Pinpoint the cell where the given text exists, returning its [x, y] midpoint coordinate. 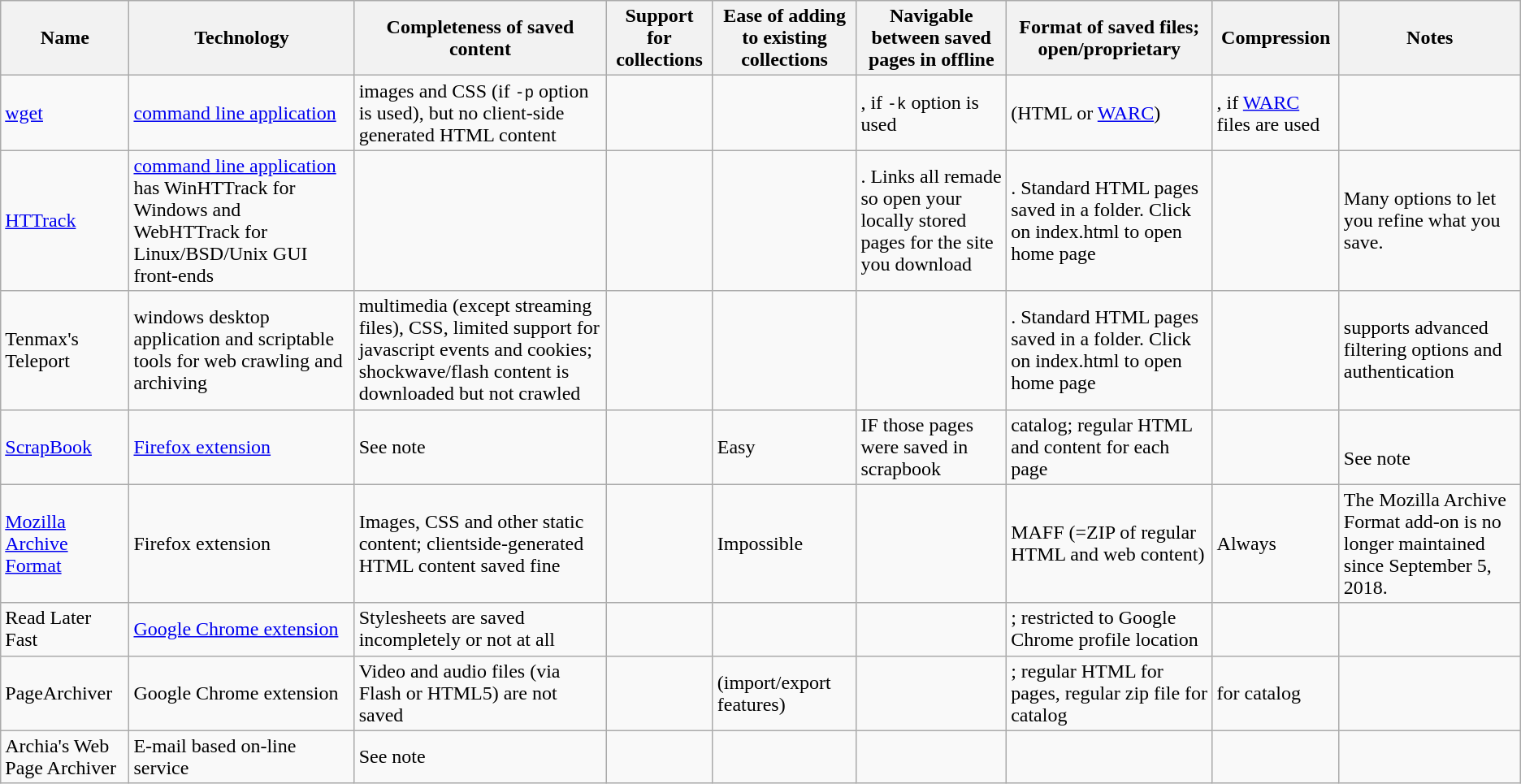
Impossible [785, 544]
command line application [242, 113]
Images, CSS and other static content; clientside-generated HTML content saved fine [480, 544]
Technology [242, 38]
Archia's Web Page Archiver [65, 757]
Video and audio files (via Flash or HTML5) are not saved [480, 693]
(HTML or WARC) [1110, 113]
Navigable between saved pages in offline [931, 38]
PageArchiver [65, 693]
Tenmax's Teleport [65, 350]
; restricted to Google Chrome profile location [1110, 629]
for catalog [1276, 693]
Ease of adding to existing collections [785, 38]
Format of saved files; open/proprietary [1110, 38]
MAFF (=ZIP of regular HTML and web content) [1110, 544]
multimedia (except streaming files), CSS, limited support for javascript events and cookies; shockwave/flash content is downloaded but not crawled [480, 350]
windows desktop application and scriptable tools for web crawling and archiving [242, 350]
Stylesheets are saved incompletely or not at all [480, 629]
images and CSS (if -p option is used), but no client-side generated HTML content [480, 113]
E-mail based on-line service [242, 757]
supports advanced filtering options and authentication [1430, 350]
Always [1276, 544]
Many options to let you refine what you save. [1430, 221]
; regular HTML for pages, regular zip file for catalog [1110, 693]
Easy [785, 447]
Read Later Fast [65, 629]
. Links all remade so open your locally stored pages for the site you download [931, 221]
command line application has WinHTTrack for Windows and WebHTTrack for Linux/BSD/Unix GUI front-ends [242, 221]
ScrapBook [65, 447]
The Mozilla Archive Format add-on is no longer maintained since September 5, 2018. [1430, 544]
(import/export features) [785, 693]
Completeness of saved content [480, 38]
catalog; regular HTML and content for each page [1110, 447]
Compression [1276, 38]
IF those pages were saved in scrapbook [931, 447]
Name [65, 38]
Notes [1430, 38]
HTTrack [65, 221]
wget [65, 113]
, if WARC files are used [1276, 113]
Mozilla Archive Format [65, 544]
, if -k option is used [931, 113]
Support for collections [660, 38]
